From the cell containing the given text, extract its center point as [x, y] coordinate. 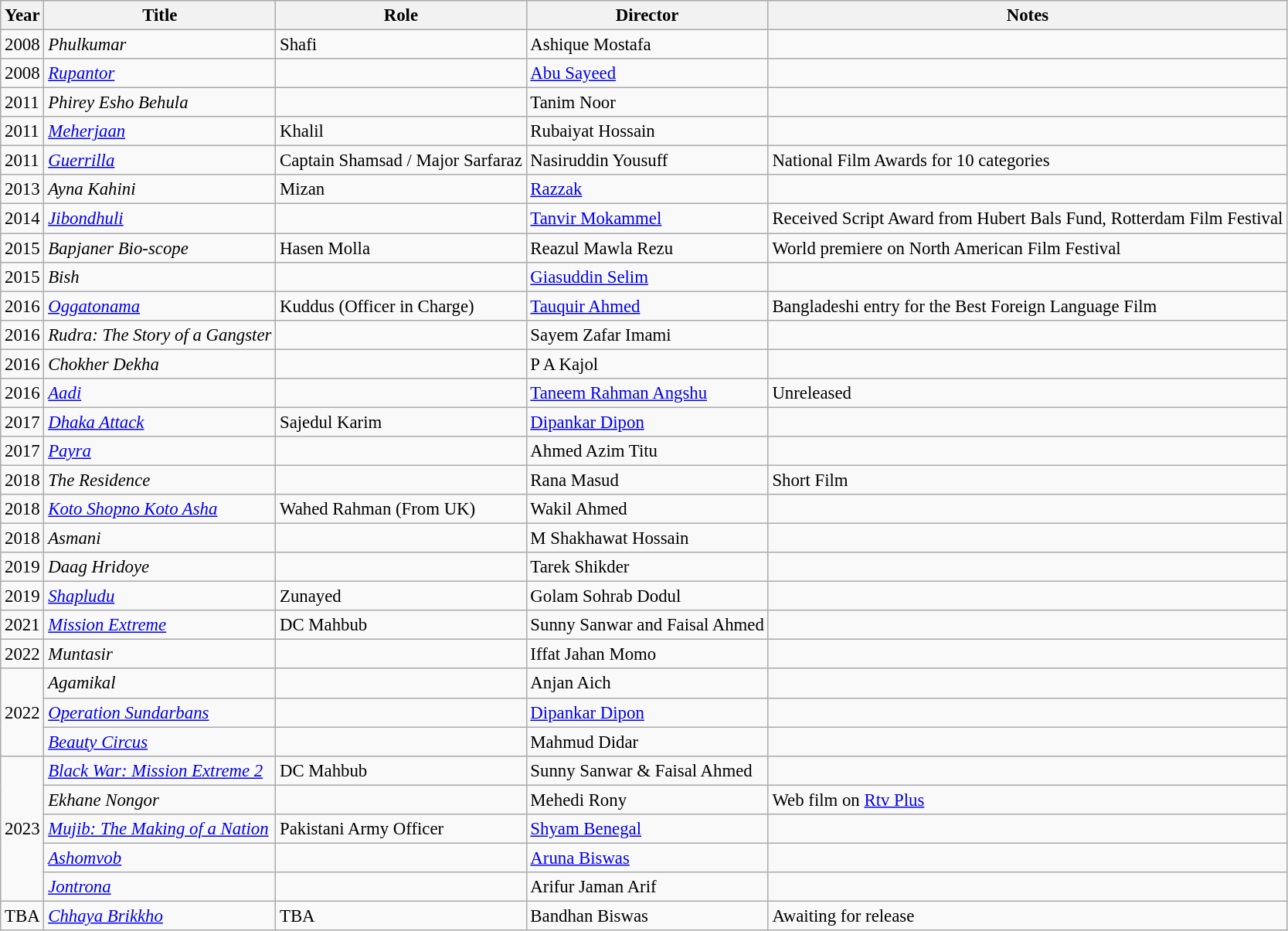
Guerrilla [160, 161]
Bish [160, 277]
Year [22, 15]
Khalil [401, 131]
Sajedul Karim [401, 422]
Payra [160, 451]
Kuddus (Officer in Charge) [401, 306]
Phirey Esho Behula [160, 103]
Reazul Mawla Rezu [647, 248]
Asmani [160, 539]
Short Film [1028, 480]
Title [160, 15]
2013 [22, 189]
Mujib: The Making of a Nation [160, 829]
Muntasir [160, 654]
Bandhan Biswas [647, 916]
Wakil Ahmed [647, 509]
M Shakhawat Hossain [647, 539]
Ashomvob [160, 858]
Giasuddin Selim [647, 277]
Awaiting for release [1028, 916]
Ahmed Azim Titu [647, 451]
Rudra: The Story of a Gangster [160, 335]
Taneem Rahman Angshu [647, 393]
Web film on Rtv Plus [1028, 800]
2023 [22, 828]
Arifur Jaman Arif [647, 887]
Captain Shamsad / Major Sarfaraz [401, 161]
Sunny Sanwar and Faisal Ahmed [647, 625]
Mission Extreme [160, 625]
Abu Sayeed [647, 73]
Operation Sundarbans [160, 712]
Meherjaan [160, 131]
2014 [22, 219]
Beauty Circus [160, 742]
Nasiruddin Yousuff [647, 161]
National Film Awards for 10 categories [1028, 161]
Anjan Aich [647, 684]
Black War: Mission Extreme 2 [160, 770]
Ashique Mostafa [647, 45]
2021 [22, 625]
Director [647, 15]
Shafi [401, 45]
Koto Shopno Koto Asha [160, 509]
Tauquir Ahmed [647, 306]
P A Kajol [647, 364]
Unreleased [1028, 393]
Notes [1028, 15]
Razzak [647, 189]
Jibondhuli [160, 219]
Rana Masud [647, 480]
Aruna Biswas [647, 858]
The Residence [160, 480]
Role [401, 15]
Oggatonama [160, 306]
Agamikal [160, 684]
Bapjaner Bio-scope [160, 248]
World premiere on North American Film Festival [1028, 248]
Aadi [160, 393]
Bangladeshi entry for the Best Foreign Language Film [1028, 306]
Sunny Sanwar & Faisal Ahmed [647, 770]
Golam Sohrab Dodul [647, 596]
Rupantor [160, 73]
Wahed Rahman (From UK) [401, 509]
Tarek Shikder [647, 567]
Shyam Benegal [647, 829]
Phulkumar [160, 45]
Received Script Award from Hubert Bals Fund, Rotterdam Film Festival [1028, 219]
Zunayed [401, 596]
Iffat Jahan Momo [647, 654]
Pakistani Army Officer [401, 829]
Jontrona [160, 887]
Tanim Noor [647, 103]
Tanvir Mokammel [647, 219]
Chhaya Brikkho [160, 916]
Mizan [401, 189]
Rubaiyat Hossain [647, 131]
Ayna Kahini [160, 189]
Hasen Molla [401, 248]
Shapludu [160, 596]
Mahmud Didar [647, 742]
Sayem Zafar Imami [647, 335]
Ekhane Nongor [160, 800]
Mehedi Rony [647, 800]
Chokher Dekha [160, 364]
Daag Hridoye [160, 567]
Dhaka Attack [160, 422]
